Locate the cell with the specified text and output its [x, y] center coordinate. 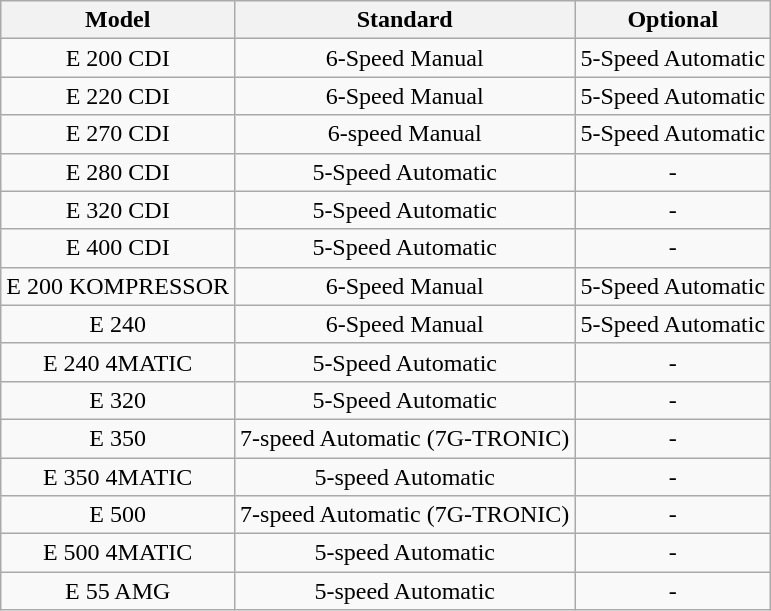
E 320 CDI [118, 210]
6-speed Manual [405, 134]
Optional [673, 20]
E 270 CDI [118, 134]
E 320 [118, 400]
E 280 CDI [118, 172]
E 240 4MATIC [118, 362]
E 240 [118, 324]
E 220 CDI [118, 96]
E 200 CDI [118, 58]
E 500 [118, 515]
E 500 4MATIC [118, 553]
Model [118, 20]
E 350 [118, 438]
E 400 CDI [118, 248]
E 55 AMG [118, 591]
E 200 KOMPRESSOR [118, 286]
E 350 4MATIC [118, 477]
Standard [405, 20]
